Return the [x, y] coordinate for the center point of the cell that contains the specified text.  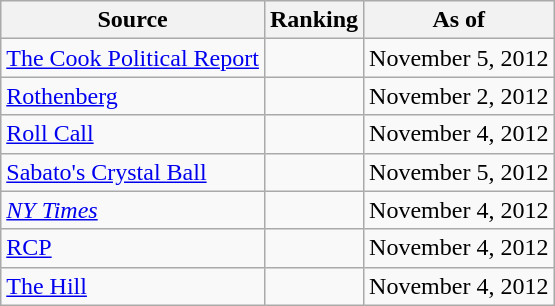
NY Times [133, 210]
Ranking [314, 20]
Sabato's Crystal Ball [133, 172]
RCP [133, 248]
The Hill [133, 286]
Roll Call [133, 134]
November 2, 2012 [459, 96]
Rothenberg [133, 96]
As of [459, 20]
Source [133, 20]
The Cook Political Report [133, 58]
